Detect which cell encompasses the target text, then output its [X, Y] center coordinate. 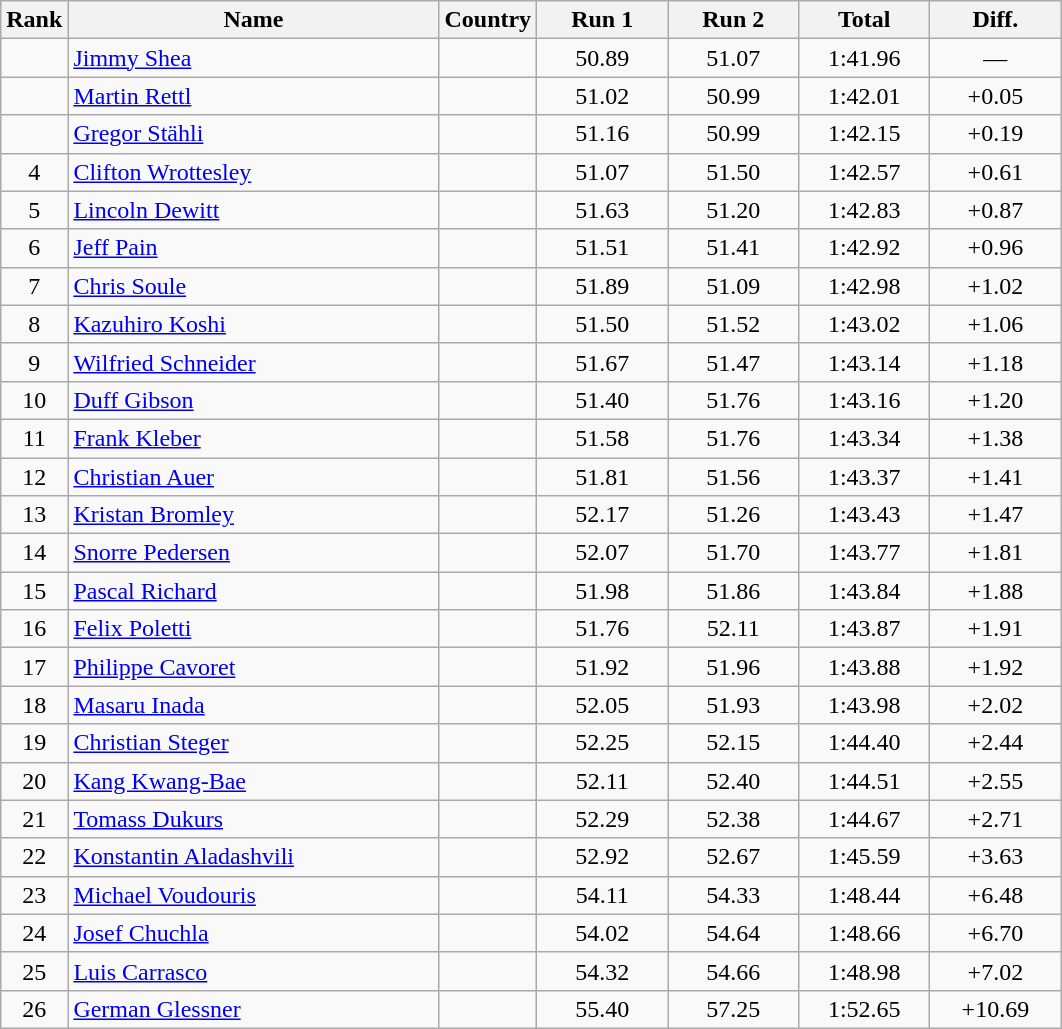
13 [34, 515]
20 [34, 781]
Duff Gibson [254, 400]
Diff. [996, 20]
51.93 [734, 705]
51.02 [602, 96]
51.20 [734, 210]
50.89 [602, 58]
Kristan Bromley [254, 515]
1:44.51 [864, 781]
+1.38 [996, 438]
+1.18 [996, 362]
Gregor Stähli [254, 134]
22 [34, 857]
24 [34, 933]
1:42.01 [864, 96]
54.64 [734, 933]
55.40 [602, 1009]
1:43.02 [864, 324]
54.11 [602, 895]
Michael Voudouris [254, 895]
1:43.43 [864, 515]
21 [34, 819]
26 [34, 1009]
51.86 [734, 591]
54.33 [734, 895]
1:45.59 [864, 857]
Chris Soule [254, 286]
12 [34, 477]
+2.02 [996, 705]
52.25 [602, 743]
1:44.40 [864, 743]
51.63 [602, 210]
1:43.37 [864, 477]
54.02 [602, 933]
1:43.14 [864, 362]
52.29 [602, 819]
52.07 [602, 553]
Jimmy Shea [254, 58]
Total [864, 20]
52.92 [602, 857]
23 [34, 895]
57.25 [734, 1009]
Wilfried Schneider [254, 362]
5 [34, 210]
52.15 [734, 743]
1:42.15 [864, 134]
1:44.67 [864, 819]
9 [34, 362]
6 [34, 248]
Country [488, 20]
7 [34, 286]
51.26 [734, 515]
52.17 [602, 515]
51.56 [734, 477]
16 [34, 629]
+1.02 [996, 286]
Rank [34, 20]
25 [34, 971]
4 [34, 172]
Kazuhiro Koshi [254, 324]
+0.05 [996, 96]
+6.48 [996, 895]
1:42.83 [864, 210]
17 [34, 667]
Philippe Cavoret [254, 667]
51.81 [602, 477]
1:48.66 [864, 933]
51.51 [602, 248]
+3.63 [996, 857]
+0.87 [996, 210]
Martin Rettl [254, 96]
8 [34, 324]
+0.19 [996, 134]
+1.20 [996, 400]
1:43.87 [864, 629]
Pascal Richard [254, 591]
19 [34, 743]
1:43.88 [864, 667]
51.89 [602, 286]
+1.41 [996, 477]
51.47 [734, 362]
51.09 [734, 286]
1:48.44 [864, 895]
+1.92 [996, 667]
51.70 [734, 553]
+10.69 [996, 1009]
+2.55 [996, 781]
+2.44 [996, 743]
German Glessner [254, 1009]
11 [34, 438]
+0.96 [996, 248]
51.52 [734, 324]
Name [254, 20]
10 [34, 400]
Masaru Inada [254, 705]
Run 2 [734, 20]
Christian Auer [254, 477]
54.66 [734, 971]
Luis Carrasco [254, 971]
+6.70 [996, 933]
51.98 [602, 591]
51.40 [602, 400]
Snorre Pedersen [254, 553]
52.40 [734, 781]
18 [34, 705]
Felix Poletti [254, 629]
Christian Steger [254, 743]
+1.88 [996, 591]
1:43.16 [864, 400]
1:43.77 [864, 553]
Frank Kleber [254, 438]
15 [34, 591]
1:41.96 [864, 58]
1:42.92 [864, 248]
52.38 [734, 819]
Kang Kwang-Bae [254, 781]
+2.71 [996, 819]
51.96 [734, 667]
+0.61 [996, 172]
51.58 [602, 438]
51.92 [602, 667]
1:43.34 [864, 438]
52.67 [734, 857]
+1.47 [996, 515]
1:42.98 [864, 286]
1:48.98 [864, 971]
51.67 [602, 362]
Lincoln Dewitt [254, 210]
Clifton Wrottesley [254, 172]
1:42.57 [864, 172]
Konstantin Aladashvili [254, 857]
52.05 [602, 705]
1:52.65 [864, 1009]
+1.06 [996, 324]
Run 1 [602, 20]
+1.81 [996, 553]
+7.02 [996, 971]
— [996, 58]
1:43.98 [864, 705]
Josef Chuchla [254, 933]
51.16 [602, 134]
1:43.84 [864, 591]
51.41 [734, 248]
Jeff Pain [254, 248]
54.32 [602, 971]
14 [34, 553]
Tomass Dukurs [254, 819]
+1.91 [996, 629]
